Return (X, Y) of the center of cell containing provided text 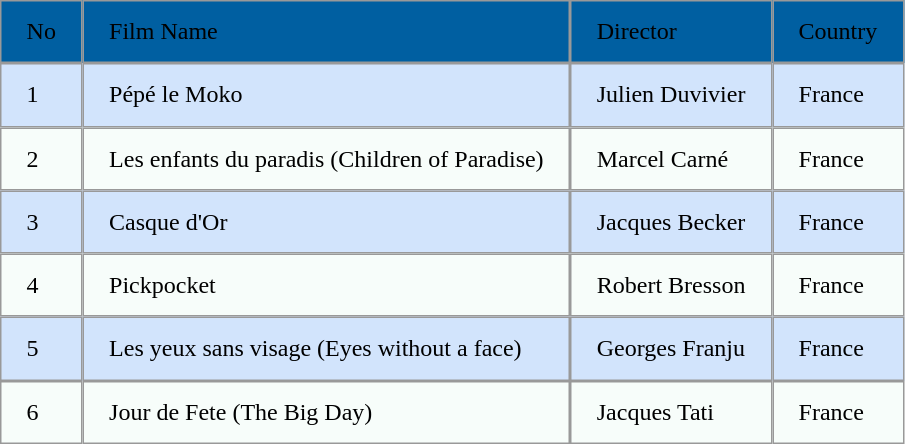
Casque d'Or (326, 222)
Jour de Fete (The Big Day) (326, 412)
No (41, 32)
4 (41, 286)
Film Name (326, 32)
Robert Bresson (671, 286)
Jacques Becker (671, 222)
1 (41, 94)
Country (838, 32)
Jacques Tati (671, 412)
Les yeux sans visage (Eyes without a face) (326, 348)
2 (41, 158)
Les enfants du paradis (Children of Paradise) (326, 158)
6 (41, 412)
5 (41, 348)
Pickpocket (326, 286)
Director (671, 32)
Julien Duvivier (671, 94)
Pépé le Moko (326, 94)
Georges Franju (671, 348)
Marcel Carné (671, 158)
3 (41, 222)
